From the cell containing the given text, extract its center point as [x, y] coordinate. 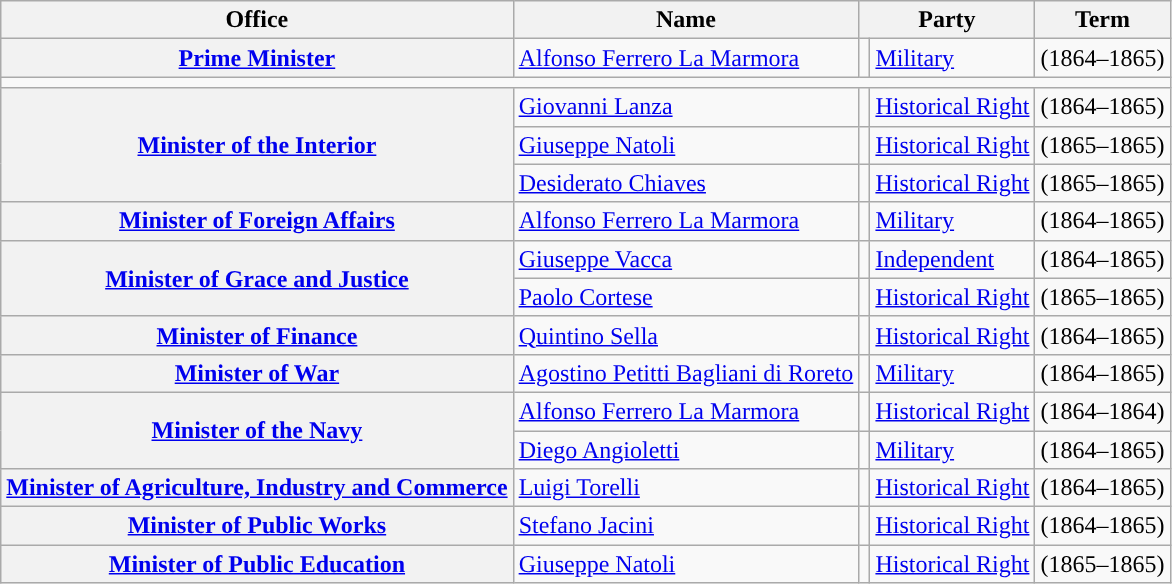
Stefano Jacini [686, 526]
(1864–1864) [1102, 411]
Minister of Agriculture, Industry and Commerce [257, 488]
Paolo Cortese [686, 297]
Name [686, 20]
Minister of the Interior [257, 145]
Office [257, 20]
Desiderato Chiaves [686, 183]
Prime Minister [257, 58]
Minister of the Navy [257, 430]
Minister of Finance [257, 335]
Minister of Foreign Affairs [257, 221]
Minister of Grace and Justice [257, 278]
Party [947, 20]
Minister of War [257, 373]
Minister of Public Education [257, 564]
Giovanni Lanza [686, 107]
Quintino Sella [686, 335]
Diego Angioletti [686, 449]
Luigi Torelli [686, 488]
Independent [952, 259]
Giuseppe Vacca [686, 259]
Agostino Petitti Bagliani di Roreto [686, 373]
Term [1102, 20]
Minister of Public Works [257, 526]
